Provide the [X, Y] coordinate of the cell's center where the given text is located.  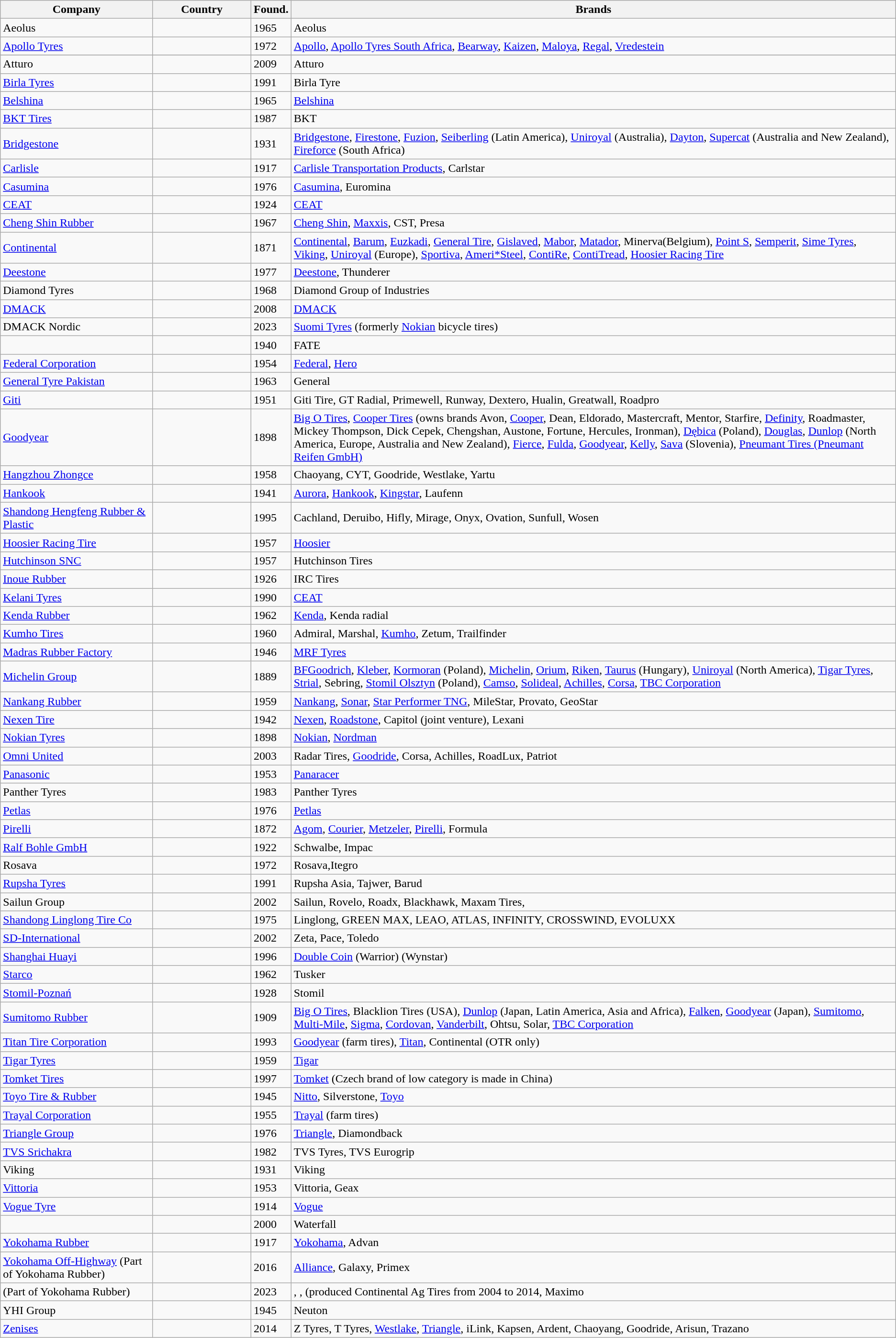
Hutchinson Tires [594, 561]
Found. [271, 10]
Deestone, Thunderer [594, 272]
TVS Srichakra [77, 1151]
Panasonic [77, 774]
Vogue Tyre [77, 1206]
2016 [271, 1268]
Aurora, Hankook, Kingstar, Laufenn [594, 493]
Trayal Corporation [77, 1115]
Country [202, 10]
BKT [594, 119]
, , (produced Continental Ag Tires from 2004 to 2014, Maximo [594, 1292]
Schwalbe, Impac [594, 847]
TVS Tyres, TVS Eurogrip [594, 1151]
Triangle Group [77, 1133]
Sumitomo Rubber [77, 1018]
Zenises [77, 1328]
Stomil-Poznań [77, 993]
Diamond Tyres [77, 291]
Nokian Tyres [77, 738]
Carlisle [77, 168]
1996 [271, 956]
Kumho Tires [77, 634]
Rupsha Tyres [77, 883]
Cheng Shin Rubber [77, 223]
Giti Tire, GT Radial, Primewell, Runway, Dextero, Hualin, Greatwall, Roadpro [594, 400]
1960 [271, 634]
Kenda Rubber [77, 616]
Sailun Group [77, 901]
FATE [594, 345]
DMACK Nordic [77, 327]
1967 [271, 223]
IRC Tires [594, 579]
Vittoria [77, 1188]
1909 [271, 1018]
Hangzhou Zhongce [77, 475]
1872 [271, 829]
Apollo, Apollo Tyres South Africa, Bearway, Kaizen, Maloya, Regal, Vredestein [594, 46]
Rosava [77, 865]
Trayal (farm tires) [594, 1115]
Hankook [77, 493]
1955 [271, 1115]
Rosava,Itegro [594, 865]
Ralf Bohle GmbH [77, 847]
2000 [271, 1225]
Starco [77, 975]
Agom, Courier, Metzeler, Pirelli, Formula [594, 829]
(Part of Yokohama Rubber) [77, 1292]
Cheng Shin, Maxxis, CST, Presa [594, 223]
Tigar [594, 1060]
Michelin Group [77, 677]
1993 [271, 1042]
Casumina, Euromina [594, 186]
Chaoyang, CYT, Goodride, Westlake, Yartu [594, 475]
1987 [271, 119]
Shandong Hengfeng Rubber & Plastic [77, 518]
Yokohama, Advan [594, 1243]
Nankang, Sonar, Star Performer TNG, MileStar, Provato, GeoStar [594, 701]
Zeta, Pace, Toledo [594, 938]
Hoosier Racing Tire [77, 542]
Panaracer [594, 774]
Tomket (Czech brand of low category is made in China) [594, 1079]
Shandong Linglong Tire Co [77, 920]
Hutchinson SNC [77, 561]
1982 [271, 1151]
Admiral, Marshal, Kumho, Zetum, Trailfinder [594, 634]
1975 [271, 920]
Diamond Group of Industries [594, 291]
Pirelli [77, 829]
Continental [77, 247]
Nitto, Silverstone, Toyo [594, 1097]
Tomket Tires [77, 1079]
Giti [77, 400]
1983 [271, 792]
Titan Tire Corporation [77, 1042]
Kenda, Kenda radial [594, 616]
Apollo Tyres [77, 46]
1997 [271, 1079]
Goodyear [77, 438]
Suomi Tyres (formerly Nokian bicycle tires) [594, 327]
Vittoria, Geax [594, 1188]
Tusker [594, 975]
Double Coin (Warrior) (Wynstar) [594, 956]
Rupsha Asia, Tajwer, Barud [594, 883]
Shanghai Huayi [77, 956]
1954 [271, 363]
Tigar Tyres [77, 1060]
1990 [271, 597]
1940 [271, 345]
Toyo Tire & Rubber [77, 1097]
1889 [271, 677]
Neuton [594, 1310]
Stomil [594, 993]
1871 [271, 247]
1946 [271, 652]
Kelani Tyres [77, 597]
1942 [271, 720]
1958 [271, 475]
2008 [271, 309]
1968 [271, 291]
Birla Tyres [77, 82]
1928 [271, 993]
Brands [594, 10]
BKT Tires [77, 119]
Omni United [77, 756]
2009 [271, 64]
Cachland, Deruibo, Hifly, Mirage, Onyx, Ovation, Sunfull, Wosen [594, 518]
Sailun, Rovelo, Roadx, Blackhawk, Maxam Tires, [594, 901]
Linglong, GREEN MAX, LEAO, ATLAS, INFINITY, CROSSWIND, EVOLUXX [594, 920]
2003 [271, 756]
1941 [271, 493]
1951 [271, 400]
Nankang Rubber [77, 701]
Carlisle Transportation Products, Carlstar [594, 168]
Z Tyres, T Tyres, Westlake, Triangle, iLink, Kapsen, Ardent, Chaoyang, Goodride, Arisun, Trazano [594, 1328]
Nokian, Nordman [594, 738]
Yokohama Off-Highway (Part of Yokohama Rubber) [77, 1268]
1926 [271, 579]
Casumina [77, 186]
Goodyear (farm tires), Titan, Continental (OTR only) [594, 1042]
Waterfall [594, 1225]
Federal Corporation [77, 363]
1963 [271, 382]
Radar Tires, Goodride, Corsa, Achilles, RoadLux, Patriot [594, 756]
Alliance, Galaxy, Primex [594, 1268]
1914 [271, 1206]
Deestone [77, 272]
1977 [271, 272]
General Tyre Pakistan [77, 382]
Nexen, Roadstone, Capitol (joint venture), Lexani [594, 720]
SD-International [77, 938]
Nexen Tire [77, 720]
Inoue Rubber [77, 579]
1922 [271, 847]
Yokohama Rubber [77, 1243]
Madras Rubber Factory [77, 652]
Vogue [594, 1206]
YHI Group [77, 1310]
1924 [271, 204]
Bridgestone [77, 144]
MRF Tyres [594, 652]
Company [77, 10]
1995 [271, 518]
Birla Tyre [594, 82]
General [594, 382]
2014 [271, 1328]
Federal, Hero [594, 363]
Triangle, Diamondback [594, 1133]
Hoosier [594, 542]
